From the cell containing the given text, extract its center point as [X, Y] coordinate. 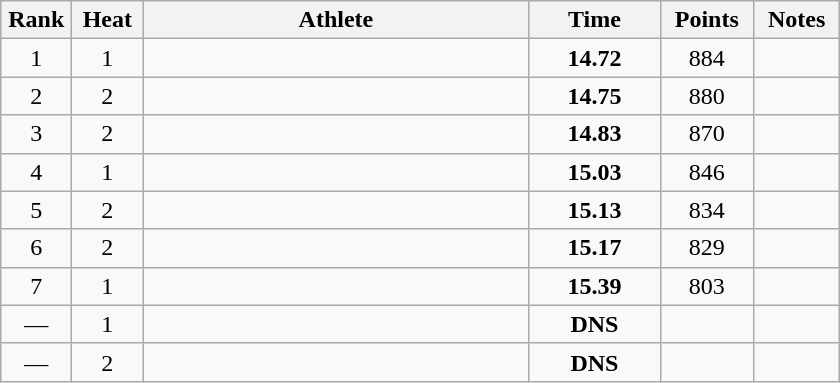
829 [707, 248]
15.39 [594, 286]
Athlete [336, 20]
7 [36, 286]
Heat [108, 20]
6 [36, 248]
14.83 [594, 134]
15.03 [594, 172]
14.75 [594, 96]
Points [707, 20]
880 [707, 96]
15.13 [594, 210]
870 [707, 134]
834 [707, 210]
Notes [797, 20]
Time [594, 20]
14.72 [594, 58]
3 [36, 134]
846 [707, 172]
884 [707, 58]
803 [707, 286]
5 [36, 210]
4 [36, 172]
Rank [36, 20]
15.17 [594, 248]
